Extract the [x, y] coordinate from the center of the cell holding the provided text.  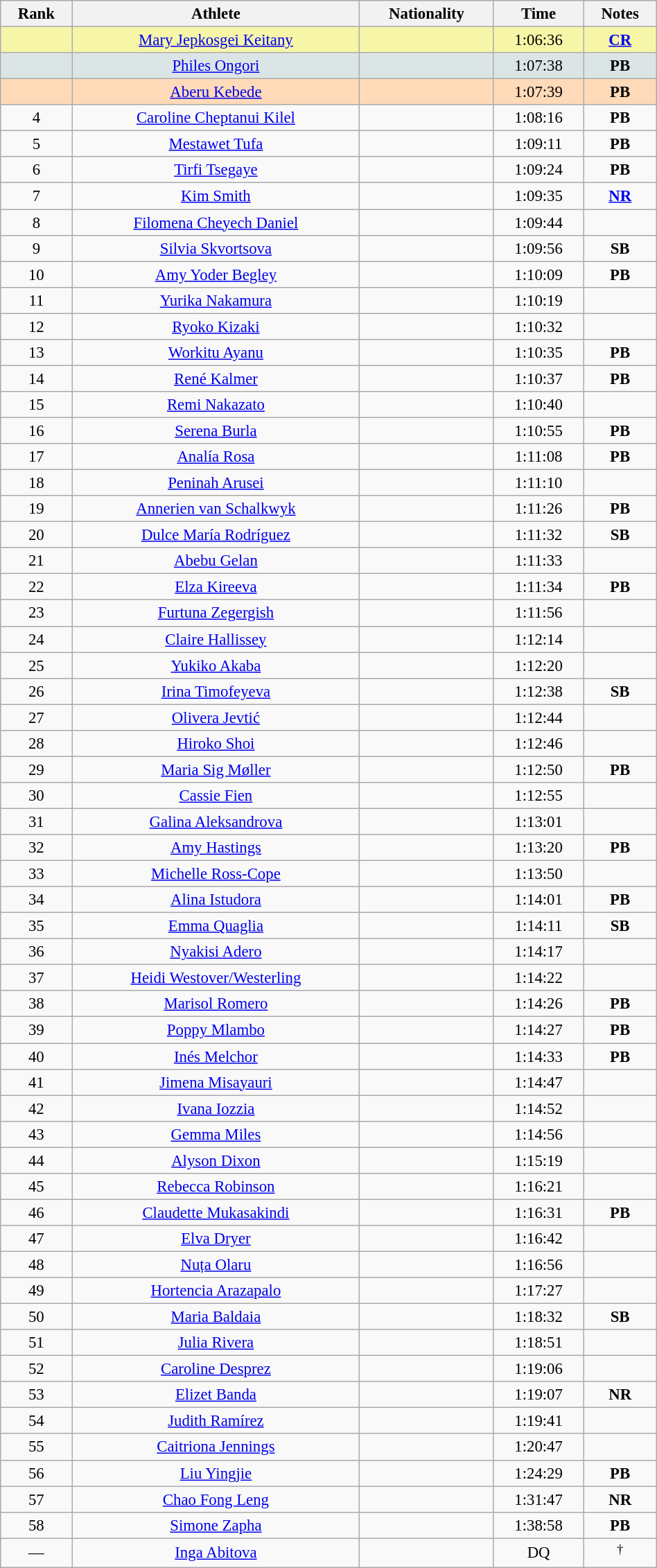
Serena Burla [216, 430]
Maria Sig Møller [216, 769]
1:16:56 [538, 1264]
26 [36, 691]
1:12:14 [538, 639]
Simone Zapha [216, 1525]
38 [36, 1004]
1:17:27 [538, 1291]
Tirfi Tsegaye [216, 170]
Elza Kireeva [216, 587]
1:15:19 [538, 1160]
1:09:44 [538, 223]
Hiroko Shoi [216, 744]
21 [36, 561]
18 [36, 483]
Nationality [427, 14]
Marisol Romero [216, 1004]
17 [36, 457]
Nyakisi Adero [216, 952]
45 [36, 1187]
Remi Nakazato [216, 405]
Claire Hallissey [216, 639]
1:18:32 [538, 1317]
20 [36, 535]
57 [36, 1499]
15 [36, 405]
Yukiko Akaba [216, 665]
1:11:56 [538, 613]
1:11:08 [538, 457]
Amy Hastings [216, 848]
Notes [620, 14]
1:06:36 [538, 40]
Hortencia Arazapalo [216, 1291]
Time [538, 14]
Athlete [216, 14]
Mary Jepkosgei Keitany [216, 40]
René Kalmer [216, 378]
Olivera Jevtić [216, 717]
Yurika Nakamura [216, 300]
36 [36, 952]
43 [36, 1134]
1:09:11 [538, 144]
Inés Melchor [216, 1056]
1:16:42 [538, 1239]
Nuța Olaru [216, 1264]
27 [36, 717]
Kim Smith [216, 196]
1:11:34 [538, 587]
Aberu Kebede [216, 92]
Julia Rivera [216, 1343]
1:14:17 [538, 952]
32 [36, 848]
Emma Quaglia [216, 926]
1:18:51 [538, 1343]
1:20:47 [538, 1447]
Alyson Dixon [216, 1160]
29 [36, 769]
Caroline Desprez [216, 1369]
41 [36, 1082]
Ryoko Kizaki [216, 326]
1:09:24 [538, 170]
1:19:07 [538, 1395]
1:13:50 [538, 874]
Elva Dryer [216, 1239]
CR [620, 40]
1:12:46 [538, 744]
52 [36, 1369]
Workitu Ayanu [216, 353]
1:31:47 [538, 1499]
1:11:26 [538, 509]
1:16:31 [538, 1212]
31 [36, 821]
12 [36, 326]
1:12:50 [538, 769]
Silvia Skvortsova [216, 248]
1:14:56 [538, 1134]
1:13:20 [538, 848]
Filomena Cheyech Daniel [216, 223]
1:12:20 [538, 665]
1:10:19 [538, 300]
Philes Ongori [216, 66]
8 [36, 223]
Poppy Mlambo [216, 1030]
4 [36, 118]
37 [36, 978]
1:10:40 [538, 405]
1:10:37 [538, 378]
Analía Rosa [216, 457]
1:14:47 [538, 1082]
34 [36, 900]
Caroline Cheptanui Kilel [216, 118]
33 [36, 874]
50 [36, 1317]
Mestawet Tufa [216, 144]
1:07:38 [538, 66]
1:10:09 [538, 275]
16 [36, 430]
51 [36, 1343]
1:13:01 [538, 821]
1:14:33 [538, 1056]
47 [36, 1239]
28 [36, 744]
1:12:38 [538, 691]
35 [36, 926]
Rank [36, 14]
6 [36, 170]
Inga Abitova [216, 1553]
11 [36, 300]
Gemma Miles [216, 1134]
Irina Timofeyeva [216, 691]
Jimena Misayauri [216, 1082]
1:10:35 [538, 353]
1:10:55 [538, 430]
— [36, 1553]
5 [36, 144]
Rebecca Robinson [216, 1187]
1:19:06 [538, 1369]
Claudette Mukasakindi [216, 1212]
1:11:32 [538, 535]
40 [36, 1056]
9 [36, 248]
23 [36, 613]
1:38:58 [538, 1525]
Galina Aleksandrova [216, 821]
44 [36, 1160]
† [620, 1553]
1:14:11 [538, 926]
1:14:01 [538, 900]
22 [36, 587]
1:16:21 [538, 1187]
Maria Baldaia [216, 1317]
55 [36, 1447]
7 [36, 196]
Furtuna Zegergish [216, 613]
1:09:56 [538, 248]
54 [36, 1421]
Annerien van Schalkwyk [216, 509]
48 [36, 1264]
13 [36, 353]
53 [36, 1395]
14 [36, 378]
56 [36, 1473]
1:19:41 [538, 1421]
1:14:52 [538, 1108]
1:24:29 [538, 1473]
1:14:27 [538, 1030]
30 [36, 796]
Chao Fong Leng [216, 1499]
Caitriona Jennings [216, 1447]
Ivana Iozzia [216, 1108]
Dulce María Rodríguez [216, 535]
25 [36, 665]
Liu Yingjie [216, 1473]
Elizet Banda [216, 1395]
Michelle Ross-Cope [216, 874]
DQ [538, 1553]
1:09:35 [538, 196]
10 [36, 275]
58 [36, 1525]
39 [36, 1030]
1:10:32 [538, 326]
19 [36, 509]
Abebu Gelan [216, 561]
1:11:33 [538, 561]
Peninah Arusei [216, 483]
1:14:22 [538, 978]
24 [36, 639]
Heidi Westover/Westerling [216, 978]
46 [36, 1212]
42 [36, 1108]
Alina Istudora [216, 900]
1:08:16 [538, 118]
1:07:39 [538, 92]
Amy Yoder Begley [216, 275]
Cassie Fien [216, 796]
1:11:10 [538, 483]
1:14:26 [538, 1004]
1:12:44 [538, 717]
Judith Ramírez [216, 1421]
1:12:55 [538, 796]
49 [36, 1291]
